Find where the given text appears and provide that cell's center as [x, y] coordinate. 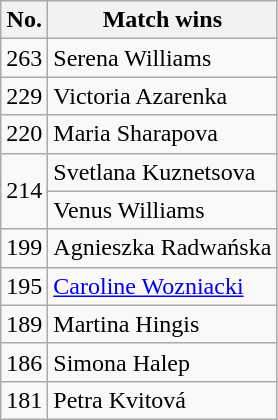
Serena Williams [162, 58]
Maria Sharapova [162, 134]
263 [24, 58]
186 [24, 362]
229 [24, 96]
189 [24, 324]
199 [24, 248]
220 [24, 134]
Martina Hingis [162, 324]
Svetlana Kuznetsova [162, 172]
Venus Williams [162, 210]
Victoria Azarenka [162, 96]
214 [24, 191]
Simona Halep [162, 362]
195 [24, 286]
No. [24, 20]
181 [24, 400]
Petra Kvitová [162, 400]
Caroline Wozniacki [162, 286]
Agnieszka Radwańska [162, 248]
Match wins [162, 20]
